Output the (x, y) coordinate of the center of the cell containing the given text.  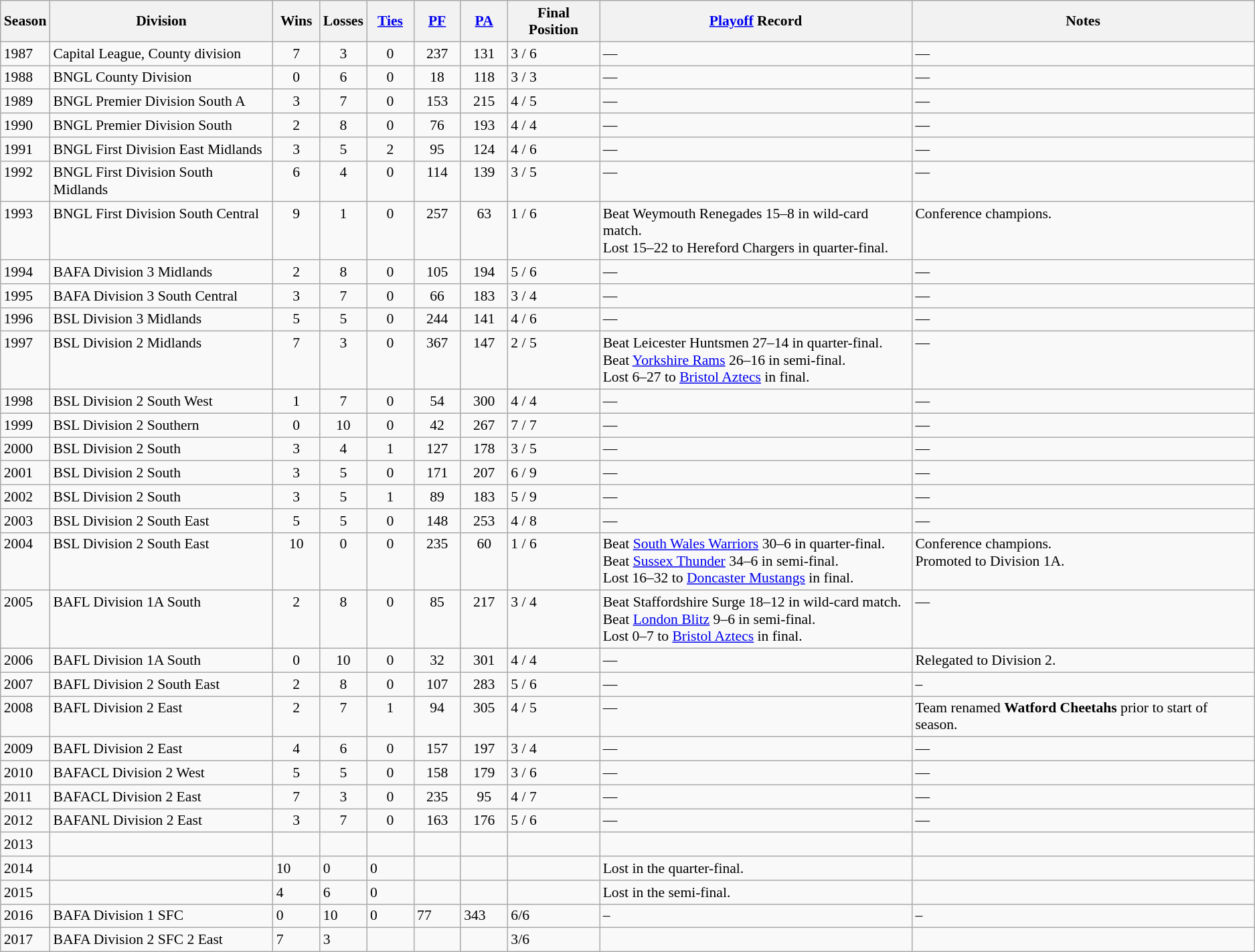
5 / 9 (553, 497)
131 (484, 54)
85 (437, 620)
BAFACL Division 2 East (161, 797)
253 (484, 521)
PA (484, 21)
Division (161, 21)
4 / 8 (553, 521)
1990 (25, 125)
18 (437, 78)
1992 (25, 181)
3/6 (553, 940)
BAFA Division 1 SFC (161, 916)
2009 (25, 749)
94 (437, 716)
BNGL First Division South Central (161, 232)
BNGL County Division (161, 78)
2015 (25, 892)
63 (484, 232)
Season (25, 21)
153 (437, 102)
148 (437, 521)
60 (484, 561)
BSL Division 2 Midlands (161, 360)
BNGL First Division East Midlands (161, 149)
1987 (25, 54)
2002 (25, 497)
Relegated to Division 2. (1083, 661)
PF (437, 21)
66 (437, 296)
2006 (25, 661)
4 / 7 (553, 797)
2008 (25, 716)
BAFA Division 3 Midlands (161, 272)
Beat Weymouth Renegades 15–8 in wild-card match.Lost 15–22 to Hereford Chargers in quarter-final. (756, 232)
BNGL Premier Division South A (161, 102)
Playoff Record (756, 21)
1989 (25, 102)
157 (437, 749)
BSL Division 3 Midlands (161, 319)
BSL Division 2 Southern (161, 425)
2 / 5 (553, 360)
1988 (25, 78)
176 (484, 821)
107 (437, 684)
2005 (25, 620)
127 (437, 449)
118 (484, 78)
2007 (25, 684)
7 / 7 (553, 425)
2017 (25, 940)
179 (484, 773)
6/6 (553, 916)
1993 (25, 232)
283 (484, 684)
257 (437, 232)
1997 (25, 360)
BNGL Premier Division South (161, 125)
Lost in the semi-final. (756, 892)
Beat South Wales Warriors 30–6 in quarter-final.Beat Sussex Thunder 34–6 in semi-final.Lost 16–32 to Doncaster Mustangs in final. (756, 561)
171 (437, 473)
Lost in the quarter-final. (756, 868)
Wins (297, 21)
6 / 9 (553, 473)
124 (484, 149)
194 (484, 272)
215 (484, 102)
158 (437, 773)
2011 (25, 797)
BAFA Division 2 SFC 2 East (161, 940)
54 (437, 402)
Beat Leicester Huntsmen 27–14 in quarter-final.Beat Yorkshire Rams 26–16 in semi-final.Lost 6–27 to Bristol Aztecs in final. (756, 360)
Notes (1083, 21)
163 (437, 821)
305 (484, 716)
1995 (25, 296)
BAFL Division 2 South East (161, 684)
207 (484, 473)
Losses (343, 21)
141 (484, 319)
343 (484, 916)
178 (484, 449)
Capital League, County division (161, 54)
193 (484, 125)
BSL Division 2 South West (161, 402)
301 (484, 661)
2016 (25, 916)
BNGL First Division South Midlands (161, 181)
77 (437, 916)
367 (437, 360)
244 (437, 319)
2001 (25, 473)
217 (484, 620)
105 (437, 272)
1999 (25, 425)
76 (437, 125)
114 (437, 181)
89 (437, 497)
237 (437, 54)
1996 (25, 319)
Team renamed Watford Cheetahs prior to start of season. (1083, 716)
Ties (390, 21)
2003 (25, 521)
BAFACL Division 2 West (161, 773)
1991 (25, 149)
32 (437, 661)
Final Position (553, 21)
2000 (25, 449)
9 (297, 232)
197 (484, 749)
2010 (25, 773)
Conference champions. (1083, 232)
BAFA Division 3 South Central (161, 296)
2013 (25, 845)
300 (484, 402)
139 (484, 181)
BAFANL Division 2 East (161, 821)
1994 (25, 272)
1998 (25, 402)
2012 (25, 821)
2004 (25, 561)
Beat Staffordshire Surge 18–12 in wild-card match.Beat London Blitz 9–6 in semi-final.Lost 0–7 to Bristol Aztecs in final. (756, 620)
147 (484, 360)
Conference champions.Promoted to Division 1A. (1083, 561)
2014 (25, 868)
267 (484, 425)
42 (437, 425)
3 / 3 (553, 78)
